Output the (x, y) coordinate of the center of the cell containing the given text.  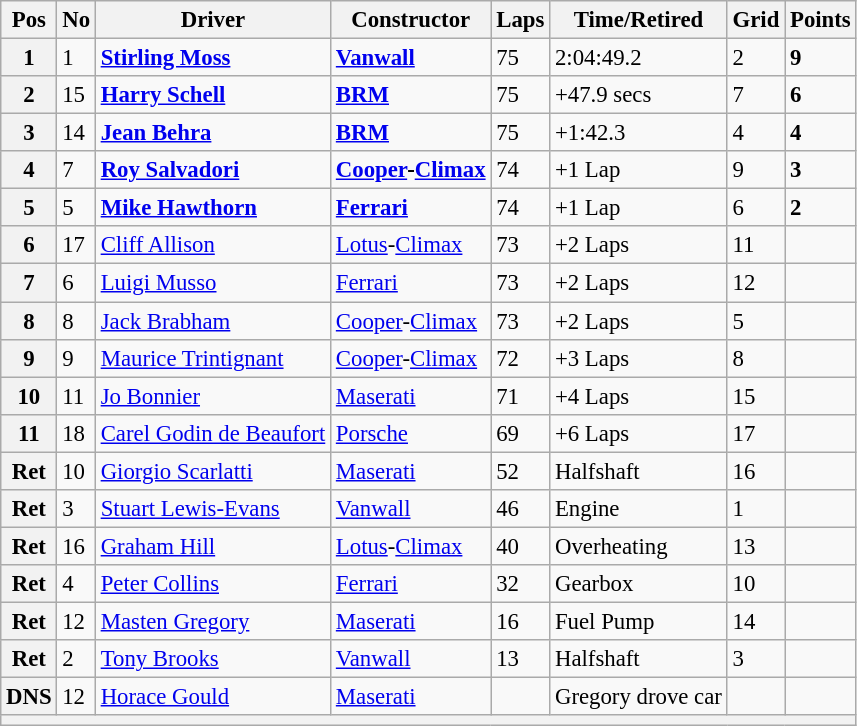
32 (520, 584)
Stirling Moss (212, 58)
46 (520, 509)
Points (820, 20)
Laps (520, 20)
Overheating (639, 546)
Stuart Lewis-Evans (212, 509)
Engine (639, 509)
Giorgio Scarlatti (212, 471)
+47.9 secs (639, 95)
Gearbox (639, 584)
Porsche (411, 433)
Tony Brooks (212, 659)
69 (520, 433)
Carel Godin de Beaufort (212, 433)
DNS (29, 697)
Gregory drove car (639, 697)
+4 Laps (639, 396)
+1:42.3 (639, 133)
Driver (212, 20)
Roy Salvadori (212, 170)
Cliff Allison (212, 245)
Maurice Trintignant (212, 358)
Fuel Pump (639, 621)
Pos (29, 20)
Time/Retired (639, 20)
Graham Hill (212, 546)
Jean Behra (212, 133)
2:04:49.2 (639, 58)
Masten Gregory (212, 621)
Harry Schell (212, 95)
Jack Brabham (212, 321)
Peter Collins (212, 584)
40 (520, 546)
Mike Hawthorn (212, 208)
Constructor (411, 20)
Horace Gould (212, 697)
+6 Laps (639, 433)
52 (520, 471)
18 (76, 433)
72 (520, 358)
Luigi Musso (212, 283)
71 (520, 396)
Jo Bonnier (212, 396)
+3 Laps (639, 358)
No (76, 20)
Grid (756, 20)
